Extract the (x, y) coordinate from the center of the cell holding the provided text.  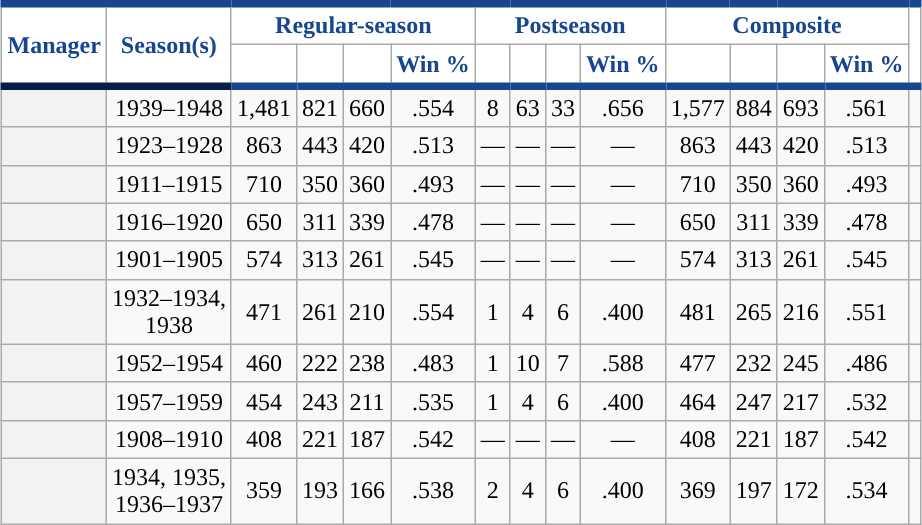
.532 (866, 401)
Manager (54, 45)
Postseason (570, 24)
222 (320, 363)
359 (264, 490)
.486 (866, 363)
216 (800, 312)
884 (754, 106)
1932–1934,1938 (168, 312)
1957–1959 (168, 401)
232 (754, 363)
369 (698, 490)
247 (754, 401)
193 (320, 490)
477 (698, 363)
211 (368, 401)
63 (528, 106)
1,481 (264, 106)
197 (754, 490)
460 (264, 363)
7 (562, 363)
.551 (866, 312)
1901–1905 (168, 260)
33 (562, 106)
471 (264, 312)
Regular-season (353, 24)
454 (264, 401)
1908–1910 (168, 439)
8 (492, 106)
265 (754, 312)
.534 (866, 490)
1952–1954 (168, 363)
.561 (866, 106)
172 (800, 490)
660 (368, 106)
245 (800, 363)
Composite (787, 24)
1911–1915 (168, 184)
166 (368, 490)
243 (320, 401)
.588 (622, 363)
210 (368, 312)
1,577 (698, 106)
.538 (434, 490)
1923–1928 (168, 146)
217 (800, 401)
238 (368, 363)
481 (698, 312)
693 (800, 106)
.656 (622, 106)
10 (528, 363)
1934, 1935,1936–1937 (168, 490)
1939–1948 (168, 106)
.535 (434, 401)
464 (698, 401)
Season(s) (168, 45)
821 (320, 106)
2 (492, 490)
.483 (434, 363)
1916–1920 (168, 222)
